Return the (x, y) coordinate for the center point of the cell that contains the specified text.  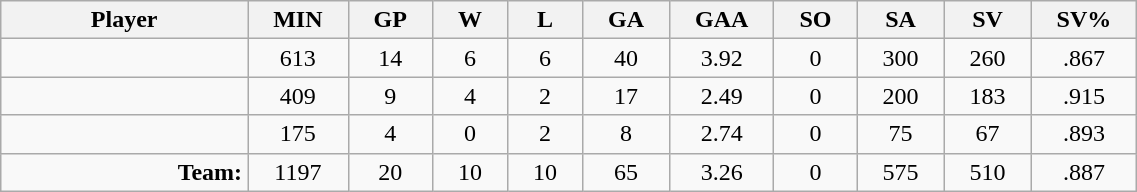
183 (988, 96)
40 (626, 58)
409 (298, 96)
3.92 (722, 58)
200 (900, 96)
613 (298, 58)
.893 (1084, 134)
575 (900, 172)
GAA (722, 20)
2.49 (722, 96)
.915 (1084, 96)
W (470, 20)
SV% (1084, 20)
67 (988, 134)
175 (298, 134)
L (544, 20)
9 (390, 96)
1197 (298, 172)
8 (626, 134)
14 (390, 58)
260 (988, 58)
510 (988, 172)
20 (390, 172)
Player (124, 20)
Team: (124, 172)
.887 (1084, 172)
.867 (1084, 58)
SV (988, 20)
2.74 (722, 134)
GP (390, 20)
17 (626, 96)
3.26 (722, 172)
GA (626, 20)
MIN (298, 20)
SO (816, 20)
65 (626, 172)
75 (900, 134)
SA (900, 20)
300 (900, 58)
